From the cell containing the given text, extract its center point as [x, y] coordinate. 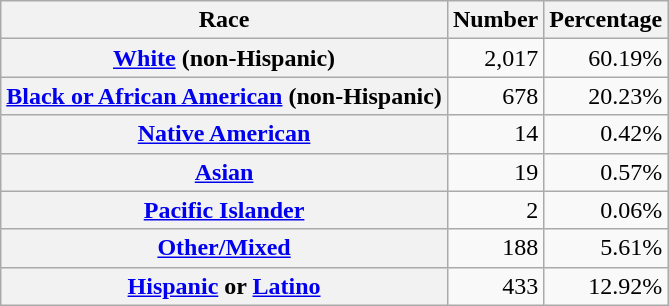
12.92% [606, 286]
0.42% [606, 134]
Asian [224, 172]
2,017 [495, 58]
19 [495, 172]
14 [495, 134]
Other/Mixed [224, 248]
0.57% [606, 172]
433 [495, 286]
188 [495, 248]
Hispanic or Latino [224, 286]
Pacific Islander [224, 210]
5.61% [606, 248]
Native American [224, 134]
20.23% [606, 96]
Race [224, 20]
60.19% [606, 58]
Black or African American (non-Hispanic) [224, 96]
2 [495, 210]
678 [495, 96]
Percentage [606, 20]
0.06% [606, 210]
White (non-Hispanic) [224, 58]
Number [495, 20]
